Output the (X, Y) coordinate of the center of the cell containing the given text.  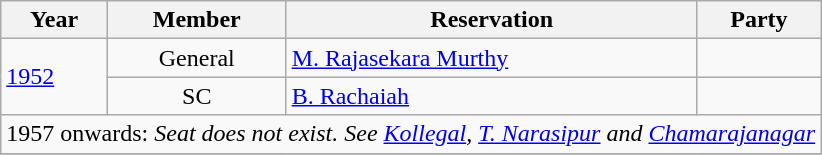
Year (54, 20)
M. Rajasekara Murthy (492, 58)
Party (758, 20)
Reservation (492, 20)
B. Rachaiah (492, 96)
SC (196, 96)
1957 onwards: Seat does not exist. See Kollegal, T. Narasipur and Chamarajanagar (411, 134)
Member (196, 20)
General (196, 58)
1952 (54, 77)
